Output the [x, y] coordinate of the center of the cell containing the given text.  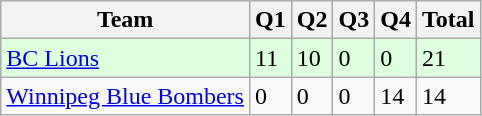
Team [126, 20]
Q3 [354, 20]
Q4 [396, 20]
Q2 [312, 20]
10 [312, 58]
Winnipeg Blue Bombers [126, 96]
Total [448, 20]
11 [270, 58]
21 [448, 58]
Q1 [270, 20]
BC Lions [126, 58]
